Identify which cell holds the provided text, then report its (X, Y) central coordinate. 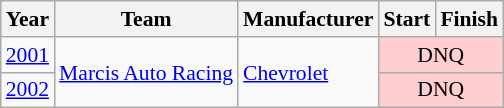
Manufacturer (308, 19)
Start (406, 19)
Marcis Auto Racing (146, 72)
2001 (28, 55)
Chevrolet (308, 72)
2002 (28, 90)
Team (146, 19)
Finish (469, 19)
Year (28, 19)
